Search for the cell housing the specified text and yield its [x, y] center coordinate. 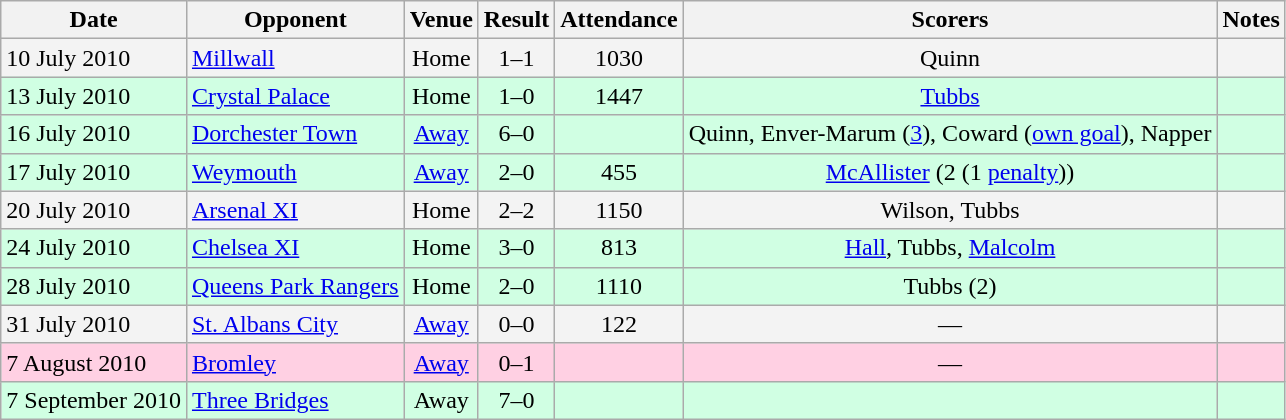
Quinn, Enver-Marum (3), Coward (own goal), Napper [950, 134]
McAllister (2 (1 penalty)) [950, 172]
7 September 2010 [94, 400]
31 July 2010 [94, 324]
0–1 [516, 362]
1–0 [516, 96]
6–0 [516, 134]
455 [619, 172]
10 July 2010 [94, 58]
Tubbs [950, 96]
Crystal Palace [295, 96]
1030 [619, 58]
1447 [619, 96]
Dorchester Town [295, 134]
Wilson, Tubbs [950, 210]
2–2 [516, 210]
Arsenal XI [295, 210]
Weymouth [295, 172]
17 July 2010 [94, 172]
Hall, Tubbs, Malcolm [950, 248]
St. Albans City [295, 324]
Date [94, 20]
Millwall [295, 58]
7–0 [516, 400]
Three Bridges [295, 400]
813 [619, 248]
Queens Park Rangers [295, 286]
Chelsea XI [295, 248]
Notes [1251, 20]
Quinn [950, 58]
1–1 [516, 58]
1110 [619, 286]
Attendance [619, 20]
Opponent [295, 20]
122 [619, 324]
0–0 [516, 324]
20 July 2010 [94, 210]
Tubbs (2) [950, 286]
24 July 2010 [94, 248]
Scorers [950, 20]
7 August 2010 [94, 362]
13 July 2010 [94, 96]
3–0 [516, 248]
Bromley [295, 362]
Venue [441, 20]
Result [516, 20]
28 July 2010 [94, 286]
1150 [619, 210]
16 July 2010 [94, 134]
